Identify which cell holds the provided text, then report its [x, y] central coordinate. 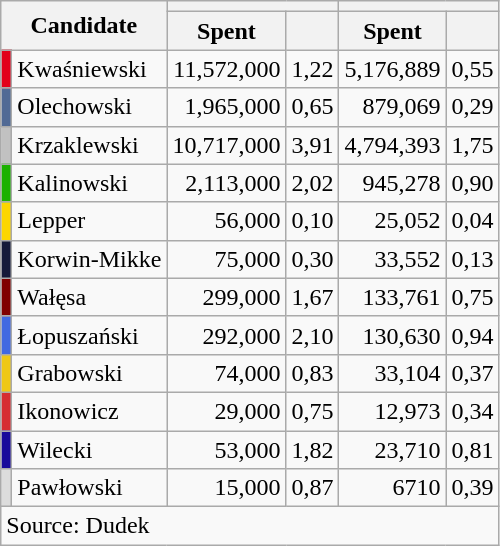
0,39 [472, 488]
0,87 [312, 488]
25,052 [392, 221]
1,67 [312, 297]
Łopuszański [90, 335]
Krzaklewski [90, 145]
0,65 [312, 107]
945,278 [392, 183]
6710 [392, 488]
1,82 [312, 449]
0,34 [472, 411]
Grabowski [90, 373]
Kalinowski [90, 183]
Wałęsa [90, 297]
10,717,000 [226, 145]
0,90 [472, 183]
0,55 [472, 69]
0,04 [472, 221]
Olechowski [90, 107]
879,069 [392, 107]
0,29 [472, 107]
23,710 [392, 449]
292,000 [226, 335]
2,10 [312, 335]
Pawłowski [90, 488]
130,630 [392, 335]
1,965,000 [226, 107]
Korwin-Mikke [90, 259]
0,30 [312, 259]
299,000 [226, 297]
1,75 [472, 145]
12,973 [392, 411]
33,104 [392, 373]
Kwaśniewski [90, 69]
0,37 [472, 373]
5,176,889 [392, 69]
74,000 [226, 373]
53,000 [226, 449]
4,794,393 [392, 145]
Ikonowicz [90, 411]
0,13 [472, 259]
0,94 [472, 335]
11,572,000 [226, 69]
75,000 [226, 259]
0,83 [312, 373]
1,22 [312, 69]
3,91 [312, 145]
Wilecki [90, 449]
Source: Dudek [250, 526]
0,81 [472, 449]
0,10 [312, 221]
56,000 [226, 221]
Candidate [84, 26]
2,113,000 [226, 183]
133,761 [392, 297]
33,552 [392, 259]
29,000 [226, 411]
15,000 [226, 488]
2,02 [312, 183]
Lepper [90, 221]
